Search for the cell housing the specified text and yield its (X, Y) center coordinate. 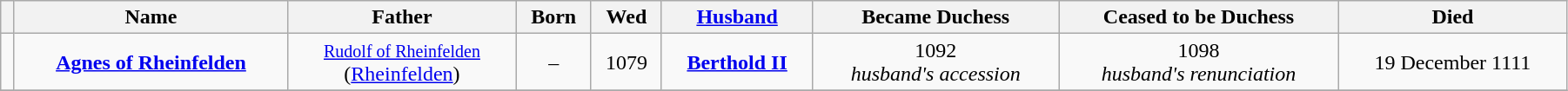
Became Duchess (936, 17)
Agnes of Rheinfelden (151, 62)
Berthold II (736, 62)
1098husband's renunciation (1199, 62)
Name (151, 17)
Father (402, 17)
Wed (627, 17)
Rudolf of Rheinfelden(Rheinfelden) (402, 62)
Born (553, 17)
1092husband's accession (936, 62)
1079 (627, 62)
19 December 1111 (1452, 62)
Ceased to be Duchess (1199, 17)
– (553, 62)
Husband (736, 17)
Died (1452, 17)
